Locate the cell with the specified text and output its [X, Y] center coordinate. 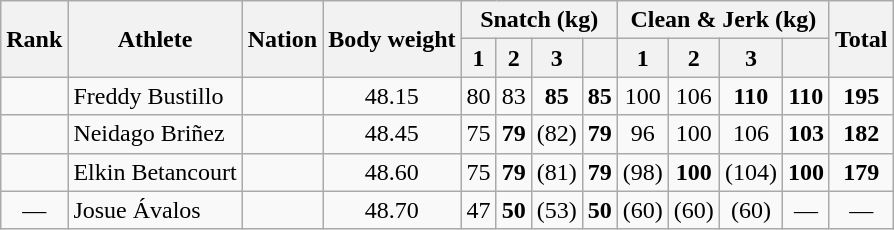
Clean & Jerk (kg) [723, 20]
47 [478, 210]
(81) [556, 172]
103 [806, 134]
195 [861, 96]
(104) [750, 172]
96 [642, 134]
(53) [556, 210]
(82) [556, 134]
Nation [282, 39]
48.70 [392, 210]
Josue Ávalos [155, 210]
Body weight [392, 39]
Snatch (kg) [539, 20]
(98) [642, 172]
83 [514, 96]
48.15 [392, 96]
Freddy Bustillo [155, 96]
179 [861, 172]
182 [861, 134]
48.60 [392, 172]
Elkin Betancourt [155, 172]
Neidago Briñez [155, 134]
80 [478, 96]
Total [861, 39]
Rank [34, 39]
48.45 [392, 134]
Athlete [155, 39]
